From the cell containing the given text, extract its center point as (X, Y) coordinate. 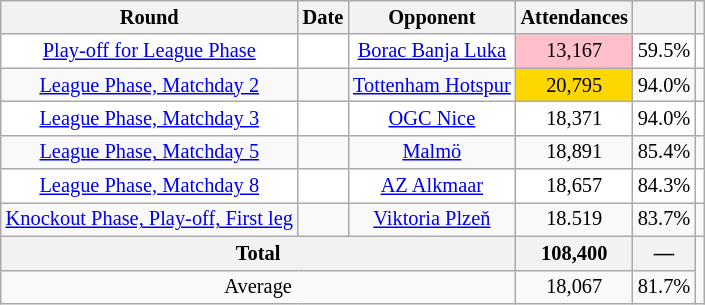
— (664, 253)
League Phase, Matchday 8 (150, 186)
20,795 (574, 85)
AZ Alkmaar (432, 186)
81.7% (664, 287)
Round (150, 17)
83.7% (664, 219)
League Phase, Matchday 2 (150, 85)
Knockout Phase, Play-off, First leg (150, 219)
League Phase, Matchday 5 (150, 152)
Borac Banja Luka (432, 51)
84.3% (664, 186)
Attendances (574, 17)
OGC Nice (432, 118)
18,657 (574, 186)
Play-off for League Phase (150, 51)
Opponent (432, 17)
Date (323, 17)
Tottenham Hotspur (432, 85)
59.5% (664, 51)
18.519 (574, 219)
Viktoria Plzeň (432, 219)
18,371 (574, 118)
13,167 (574, 51)
18,891 (574, 152)
85.4% (664, 152)
Average (258, 287)
18,067 (574, 287)
League Phase, Matchday 3 (150, 118)
Total (258, 253)
Malmö (432, 152)
108,400 (574, 253)
